Return the (x, y) coordinate for the center point of the cell that contains the specified text.  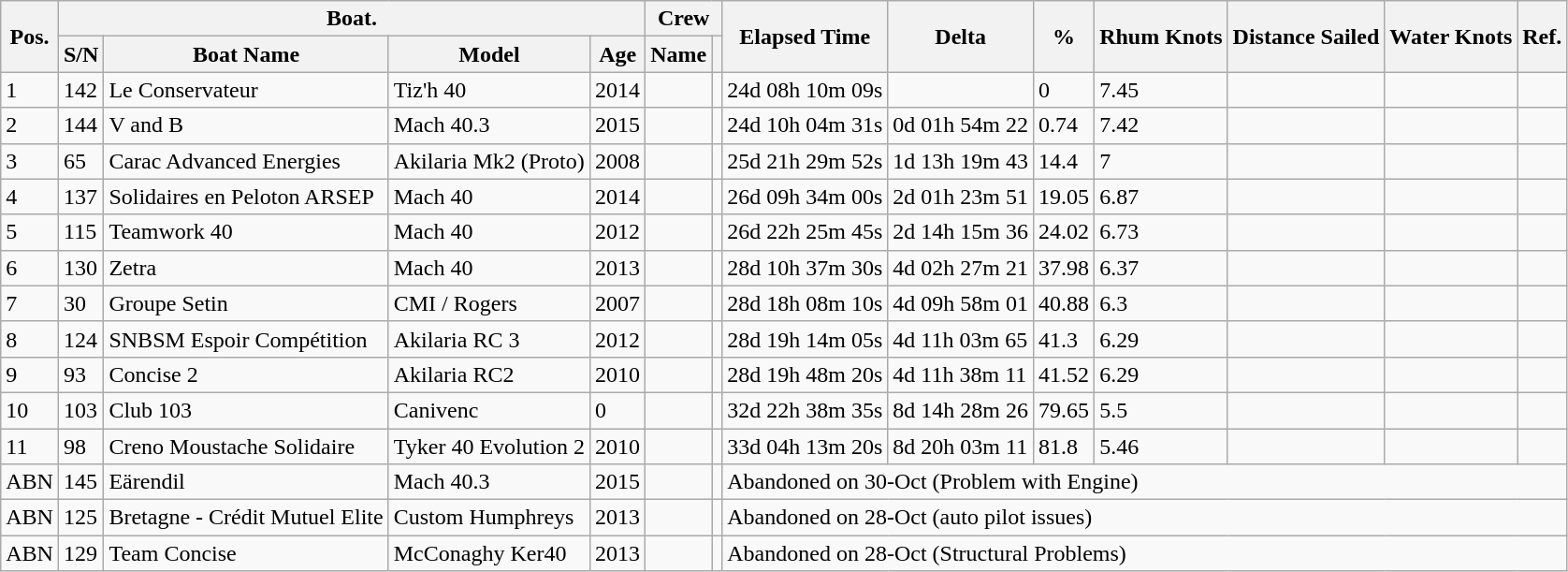
V and B (246, 125)
98 (80, 447)
S/N (80, 54)
Akilaria RC2 (488, 374)
Eärendil (246, 482)
25d 21h 29m 52s (805, 161)
1d 13h 19m 43 (961, 161)
24d 10h 04m 31s (805, 125)
Teamwork 40 (246, 232)
Carac Advanced Energies (246, 161)
Delta (961, 37)
124 (80, 339)
93 (80, 374)
2d 01h 23m 51 (961, 197)
2007 (617, 303)
137 (80, 197)
8d 14h 28m 26 (961, 410)
Rhum Knots (1161, 37)
CMI / Rogers (488, 303)
37.98 (1065, 268)
26d 09h 34m 00s (805, 197)
115 (80, 232)
Custom Humphreys (488, 518)
41.52 (1065, 374)
4d 11h 03m 65 (961, 339)
Water Knots (1451, 37)
24d 08h 10m 09s (805, 90)
4d 02h 27m 21 (961, 268)
Zetra (246, 268)
19.05 (1065, 197)
Abandoned on 28-Oct (auto pilot issues) (1145, 518)
Model (488, 54)
Boat. (352, 19)
Pos. (30, 37)
5.5 (1161, 410)
28d 19h 48m 20s (805, 374)
% (1065, 37)
Ref. (1542, 37)
4d 11h 38m 11 (961, 374)
9 (30, 374)
Tyker 40 Evolution 2 (488, 447)
Abandoned on 30-Oct (Problem with Engine) (1145, 482)
65 (80, 161)
Name (679, 54)
Le Conservateur (246, 90)
14.4 (1065, 161)
McConaghy Ker40 (488, 553)
28d 10h 37m 30s (805, 268)
81.8 (1065, 447)
2008 (617, 161)
Distance Sailed (1306, 37)
5.46 (1161, 447)
33d 04h 13m 20s (805, 447)
6 (30, 268)
Groupe Setin (246, 303)
Canivenc (488, 410)
Akilaria Mk2 (Proto) (488, 161)
79.65 (1065, 410)
Team Concise (246, 553)
103 (80, 410)
28d 18h 08m 10s (805, 303)
0d 01h 54m 22 (961, 125)
Abandoned on 28-Oct (Structural Problems) (1145, 553)
7.45 (1161, 90)
8d 20h 03m 11 (961, 447)
6.87 (1161, 197)
41.3 (1065, 339)
6.37 (1161, 268)
144 (80, 125)
Club 103 (246, 410)
4d 09h 58m 01 (961, 303)
Solidaires en Peloton ARSEP (246, 197)
8 (30, 339)
Bretagne - Crédit Mutuel Elite (246, 518)
10 (30, 410)
Elapsed Time (805, 37)
1 (30, 90)
Age (617, 54)
6.3 (1161, 303)
125 (80, 518)
Akilaria RC 3 (488, 339)
2 (30, 125)
3 (30, 161)
Boat Name (246, 54)
SNBSM Espoir Compétition (246, 339)
26d 22h 25m 45s (805, 232)
11 (30, 447)
4 (30, 197)
130 (80, 268)
142 (80, 90)
Tiz'h 40 (488, 90)
145 (80, 482)
Concise 2 (246, 374)
30 (80, 303)
40.88 (1065, 303)
6.73 (1161, 232)
129 (80, 553)
2d 14h 15m 36 (961, 232)
Creno Moustache Solidaire (246, 447)
32d 22h 38m 35s (805, 410)
28d 19h 14m 05s (805, 339)
Crew (684, 19)
5 (30, 232)
7.42 (1161, 125)
24.02 (1065, 232)
0.74 (1065, 125)
